Identify which cell holds the provided text, then report its [x, y] central coordinate. 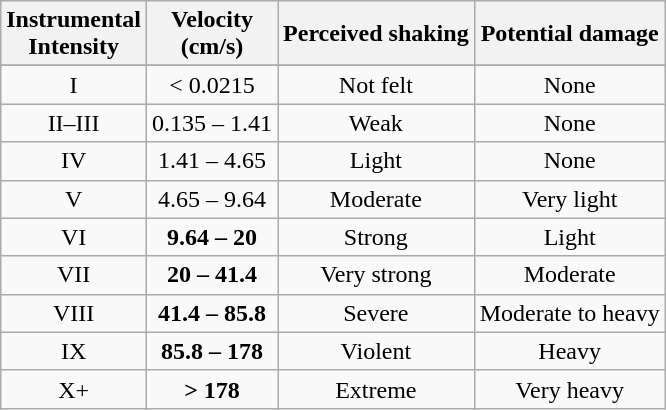
Severe [376, 313]
Very heavy [570, 389]
4.65 – 9.64 [212, 199]
I [74, 85]
85.8 – 178 [212, 351]
Velocity(cm/s) [212, 34]
VI [74, 237]
II–III [74, 123]
V [74, 199]
Extreme [376, 389]
InstrumentalIntensity [74, 34]
20 – 41.4 [212, 275]
Very strong [376, 275]
Violent [376, 351]
VII [74, 275]
VIII [74, 313]
Not felt [376, 85]
Perceived shaking [376, 34]
Moderate to heavy [570, 313]
IV [74, 161]
IX [74, 351]
9.64 – 20 [212, 237]
Weak [376, 123]
Heavy [570, 351]
< 0.0215 [212, 85]
0.135 – 1.41 [212, 123]
1.41 – 4.65 [212, 161]
Very light [570, 199]
> 178 [212, 389]
Strong [376, 237]
41.4 – 85.8 [212, 313]
Potential damage [570, 34]
X+ [74, 389]
